Extract the [X, Y] coordinate from the center of the cell holding the provided text.  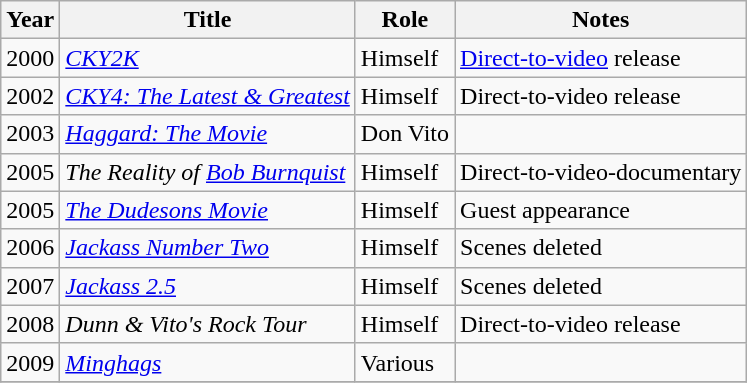
Various [404, 362]
2002 [30, 96]
2009 [30, 362]
CKY2K [208, 58]
2007 [30, 286]
2008 [30, 324]
Dunn & Vito's Rock Tour [208, 324]
Year [30, 20]
Direct-to-video-documentary [601, 172]
2006 [30, 248]
2003 [30, 134]
Minghags [208, 362]
Jackass Number Two [208, 248]
Notes [601, 20]
The Reality of Bob Burnquist [208, 172]
Title [208, 20]
The Dudesons Movie [208, 210]
Guest appearance [601, 210]
CKY4: The Latest & Greatest [208, 96]
Role [404, 20]
Jackass 2.5 [208, 286]
2000 [30, 58]
Haggard: The Movie [208, 134]
Don Vito [404, 134]
